Find where the given text appears and provide that cell's center as (x, y) coordinate. 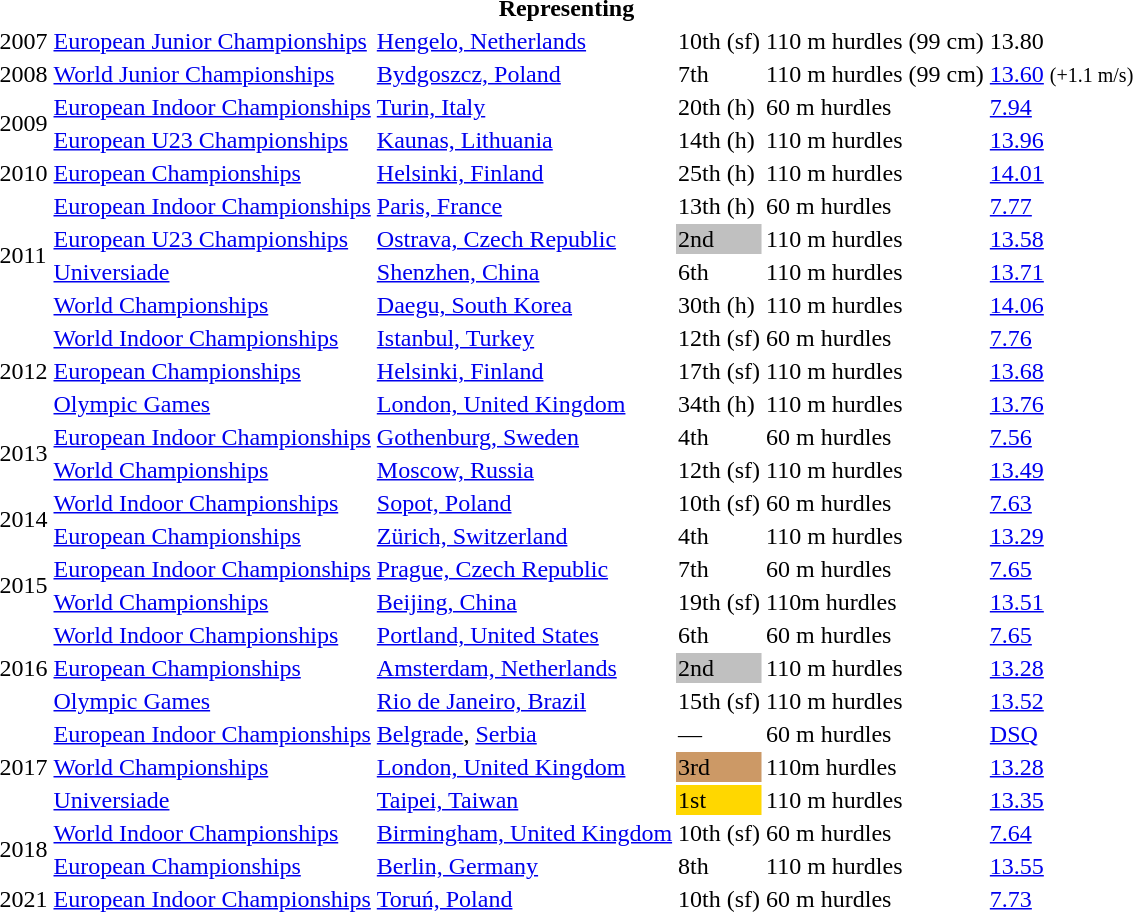
Taipei, Taiwan (524, 800)
34th (h) (720, 404)
Daegu, South Korea (524, 305)
1st (720, 800)
Istanbul, Turkey (524, 338)
Gothenburg, Sweden (524, 437)
Shenzhen, China (524, 272)
Sopot, Poland (524, 503)
13th (h) (720, 206)
Zürich, Switzerland (524, 536)
Kaunas, Lithuania (524, 140)
Beijing, China (524, 602)
Moscow, Russia (524, 470)
25th (h) (720, 173)
20th (h) (720, 107)
Ostrava, Czech Republic (524, 239)
Prague, Czech Republic (524, 569)
Portland, United States (524, 635)
— (720, 734)
World Junior Championships (212, 74)
Belgrade, Serbia (524, 734)
Rio de Janeiro, Brazil (524, 701)
8th (720, 866)
Bydgoszcz, Poland (524, 74)
Berlin, Germany (524, 866)
Turin, Italy (524, 107)
European Junior Championships (212, 41)
14th (h) (720, 140)
30th (h) (720, 305)
19th (sf) (720, 602)
15th (sf) (720, 701)
Amsterdam, Netherlands (524, 668)
Birmingham, United Kingdom (524, 833)
17th (sf) (720, 371)
Paris, France (524, 206)
Hengelo, Netherlands (524, 41)
3rd (720, 767)
